Extract the [x, y] coordinate from the center of the cell holding the provided text.  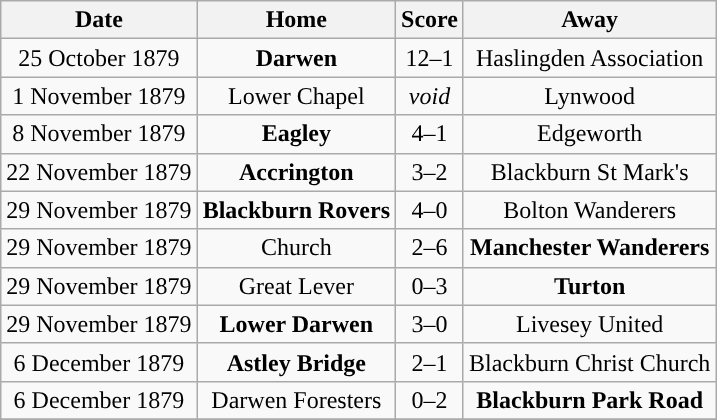
4–1 [430, 134]
Darwen Foresters [296, 400]
Home [296, 20]
Darwen [296, 58]
Blackburn Christ Church [589, 362]
0–2 [430, 400]
12–1 [430, 58]
22 November 1879 [99, 172]
Astley Bridge [296, 362]
4–0 [430, 210]
Manchester Wanderers [589, 248]
Lynwood [589, 96]
Livesey United [589, 324]
3–2 [430, 172]
Bolton Wanderers [589, 210]
Away [589, 20]
Lower Chapel [296, 96]
Blackburn Park Road [589, 400]
8 November 1879 [99, 134]
25 October 1879 [99, 58]
Eagley [296, 134]
Blackburn Rovers [296, 210]
2–1 [430, 362]
Blackburn St Mark's [589, 172]
void [430, 96]
Edgeworth [589, 134]
1 November 1879 [99, 96]
Score [430, 20]
Church [296, 248]
Great Lever [296, 286]
Turton [589, 286]
3–0 [430, 324]
0–3 [430, 286]
Date [99, 20]
Lower Darwen [296, 324]
2–6 [430, 248]
Haslingden Association [589, 58]
Accrington [296, 172]
